Identify which cell holds the provided text, then report its (X, Y) central coordinate. 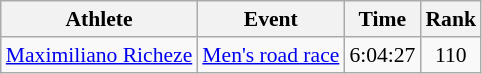
Maximiliano Richeze (100, 55)
110 (450, 55)
Men's road race (270, 55)
Athlete (100, 19)
Time (382, 19)
Event (270, 19)
Rank (450, 19)
6:04:27 (382, 55)
